Find where the given text appears and provide that cell's center as [X, Y] coordinate. 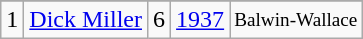
1937 [200, 20]
6 [160, 20]
Balwin-Wallace [296, 20]
Dick Miller [86, 20]
1 [12, 20]
